Identify which cell holds the provided text, then report its (X, Y) central coordinate. 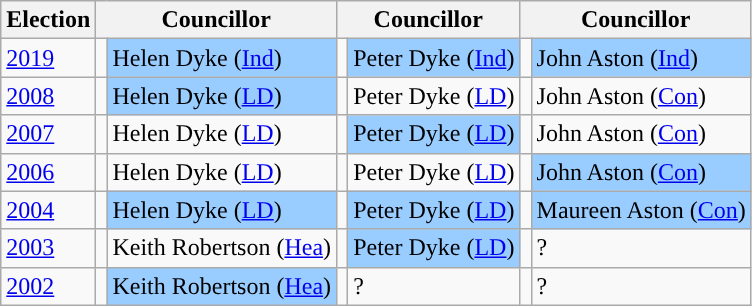
Election (48, 20)
2008 (48, 96)
2002 (48, 286)
2006 (48, 172)
2003 (48, 248)
John Aston (Ind) (641, 58)
Maureen Aston (Con) (641, 210)
Peter Dyke (Ind) (434, 58)
Helen Dyke (Ind) (222, 58)
2007 (48, 134)
2019 (48, 58)
2004 (48, 210)
